Pinpoint the cell where the given text exists, returning its [X, Y] midpoint coordinate. 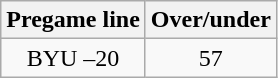
Pregame line [74, 20]
BYU –20 [74, 58]
57 [210, 58]
Over/under [210, 20]
